Pinpoint the cell where the given text exists, returning its [X, Y] midpoint coordinate. 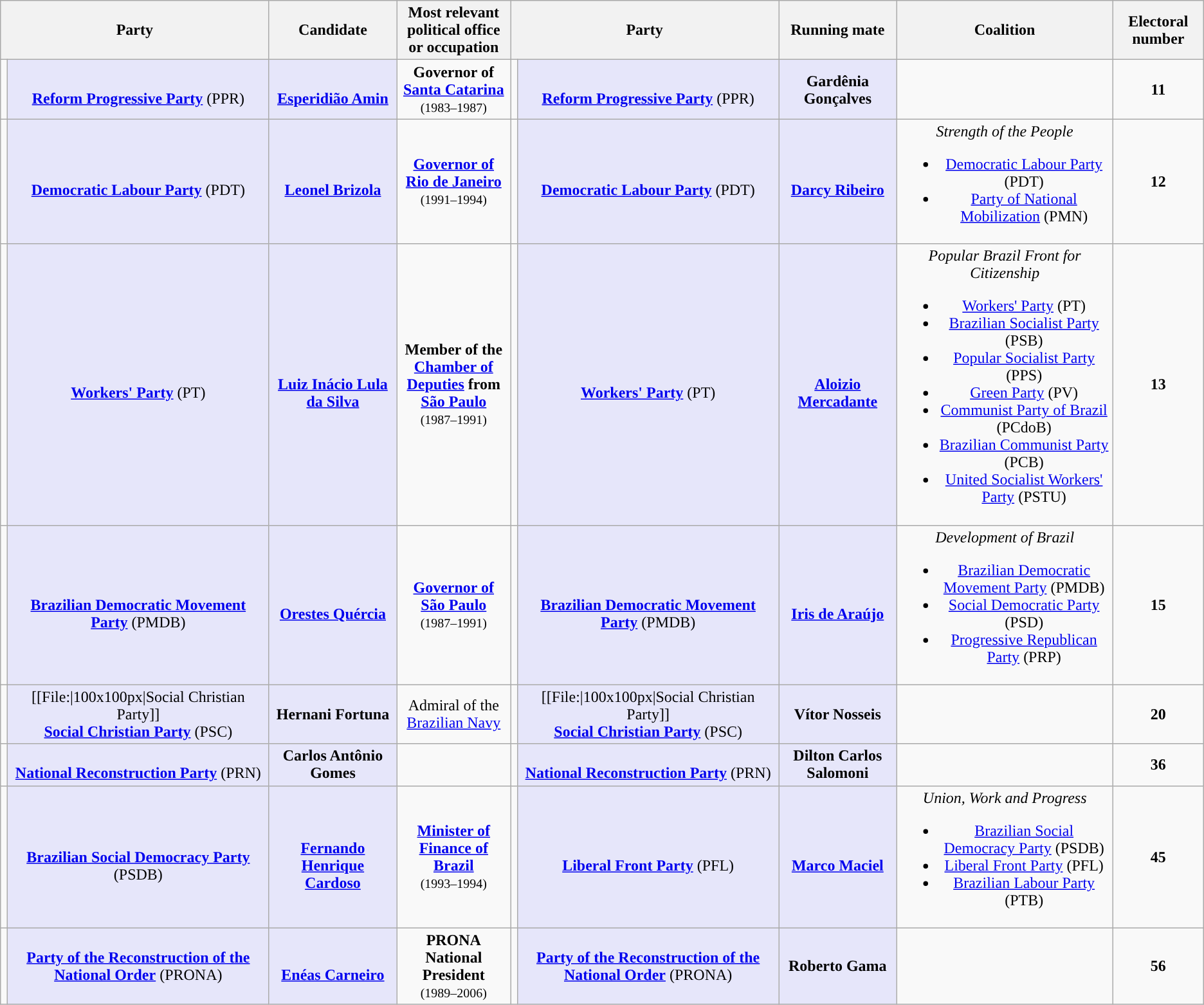
Governor of Santa Catarina(1983–1987) [454, 89]
PRONA National President(1989–2006) [454, 966]
11 [1158, 89]
56 [1158, 966]
Minister of Finance of Brazil(1993–1994) [454, 857]
12 [1158, 181]
13 [1158, 385]
Strength of the PeopleDemocratic Labour Party (PDT)Party of National Mobilization (PMN) [1005, 181]
Liberal Front Party (PFL) [648, 857]
36 [1158, 764]
Governor of Rio de Janeiro(1991–1994) [454, 181]
Coalition [1005, 30]
Luiz Inácio Lula da Silva [333, 385]
Leonel Brizola [333, 181]
Development of BrazilBrazilian Democratic Movement Party (PMDB)Social Democratic Party (PSD)Progressive Republican Party (PRP) [1005, 605]
Darcy Ribeiro [837, 181]
Aloizio Mercadante [837, 385]
Admiral of the Brazilian Navy [454, 714]
45 [1158, 857]
20 [1158, 714]
Marco Maciel [837, 857]
Brazilian Social Democracy Party (PSDB) [138, 857]
Orestes Quércia [333, 605]
Dilton Carlos Salomoni [837, 764]
15 [1158, 605]
Union, Work and ProgressBrazilian Social Democracy Party (PSDB)Liberal Front Party (PFL)Brazilian Labour Party (PTB) [1005, 857]
Hernani Fortuna [333, 714]
Candidate [333, 30]
Roberto Gama [837, 966]
Iris de Araújo [837, 605]
Vítor Nosseis [837, 714]
Electoral number [1158, 30]
Gardênia Gonçalves [837, 89]
Esperidião Amin [333, 89]
Enéas Carneiro [333, 966]
Most relevant political office or occupation [454, 30]
Carlos Antônio Gomes [333, 764]
Governor of São Paulo(1987–1991) [454, 605]
Member of the Chamber of Deputies from São Paulo(1987–1991) [454, 385]
Fernando Henrique Cardoso [333, 857]
Running mate [837, 30]
